Detect which cell encompasses the target text, then output its (X, Y) center coordinate. 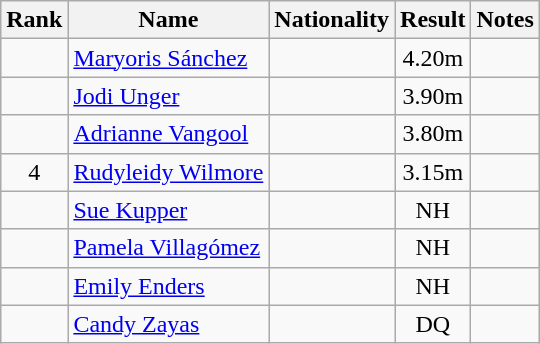
Maryoris Sánchez (168, 58)
4.20m (433, 58)
Nationality (332, 20)
3.90m (433, 96)
Emily Enders (168, 286)
Adrianne Vangool (168, 134)
Rudyleidy Wilmore (168, 172)
Notes (505, 20)
Rank (34, 20)
Name (168, 20)
Pamela Villagómez (168, 248)
DQ (433, 324)
Sue Kupper (168, 210)
Result (433, 20)
4 (34, 172)
Candy Zayas (168, 324)
Jodi Unger (168, 96)
3.80m (433, 134)
3.15m (433, 172)
